From the cell containing the given text, extract its center point as (x, y) coordinate. 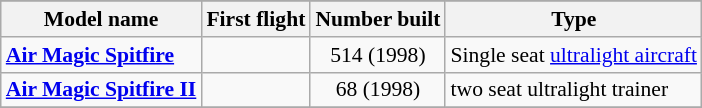
Single seat ultralight aircraft (573, 55)
Air Magic Spitfire (102, 55)
First flight (256, 19)
68 (1998) (378, 90)
Model name (102, 19)
two seat ultralight trainer (573, 90)
Number built (378, 19)
Type (573, 19)
Air Magic Spitfire II (102, 90)
514 (1998) (378, 55)
